For the text-containing cell, return its midpoint in [X, Y] coordinate format. 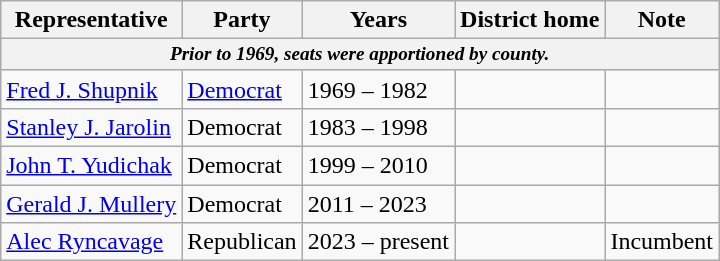
2023 – present [378, 242]
Prior to 1969, seats were apportioned by county. [360, 55]
Alec Ryncavage [92, 242]
Gerald J. Mullery [92, 204]
1999 – 2010 [378, 166]
1969 – 1982 [378, 89]
2011 – 2023 [378, 204]
John T. Yudichak [92, 166]
Note [662, 20]
Stanley J. Jarolin [92, 128]
Years [378, 20]
Representative [92, 20]
District home [530, 20]
Party [242, 20]
1983 – 1998 [378, 128]
Republican [242, 242]
Incumbent [662, 242]
Fred J. Shupnik [92, 89]
